Determine the (x, y) coordinate at the center of the cell enclosing the given text.  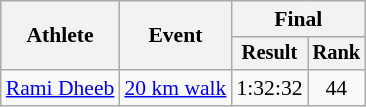
20 km walk (175, 88)
1:32:32 (269, 88)
Rami Dheeb (60, 88)
44 (337, 88)
Event (175, 36)
Rank (337, 54)
Result (269, 54)
Final (298, 19)
Athlete (60, 36)
